Return the (x, y) coordinate for the center point of the cell that contains the specified text.  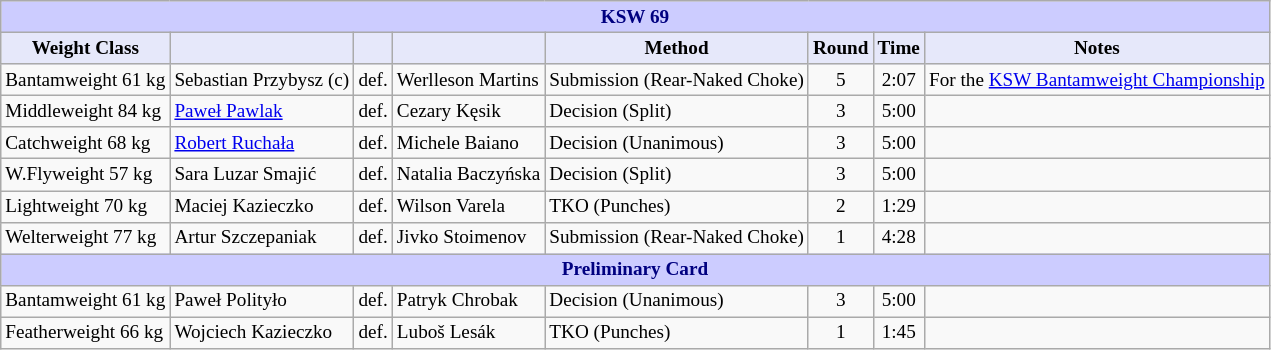
4:28 (898, 238)
Artur Szczepaniak (262, 238)
Weight Class (86, 48)
Notes (1096, 48)
Wojciech Kazieczko (262, 333)
Patryk Chrobak (468, 301)
Preliminary Card (635, 270)
2:07 (898, 80)
Maciej Kazieczko (262, 206)
Wilson Varela (468, 206)
Cezary Kęsik (468, 111)
Method (677, 48)
W.Flyweight 57 kg (86, 175)
Welterweight 77 kg (86, 238)
Featherweight 66 kg (86, 333)
2 (840, 206)
Catchweight 68 kg (86, 143)
Paweł Polityło (262, 301)
Luboš Lesák (468, 333)
Lightweight 70 kg (86, 206)
Sara Luzar Smajić (262, 175)
For the KSW Bantamweight Championship (1096, 80)
Middleweight 84 kg (86, 111)
1:45 (898, 333)
Paweł Pawlak (262, 111)
1:29 (898, 206)
Sebastian Przybysz (c) (262, 80)
Time (898, 48)
Round (840, 48)
Natalia Baczyńska (468, 175)
Michele Baiano (468, 143)
KSW 69 (635, 17)
Werlleson Martins (468, 80)
Jivko Stoimenov (468, 238)
5 (840, 80)
Robert Ruchała (262, 143)
